Search for the cell housing the specified text and yield its [x, y] center coordinate. 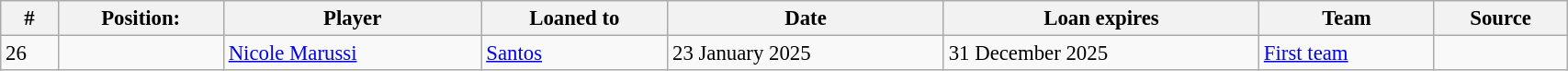
Nicole Marussi [353, 53]
31 December 2025 [1100, 53]
Position: [141, 18]
26 [29, 53]
23 January 2025 [807, 53]
Loan expires [1100, 18]
Santos [575, 53]
Date [807, 18]
First team [1347, 53]
Team [1347, 18]
Loaned to [575, 18]
Source [1500, 18]
Player [353, 18]
# [29, 18]
